Return the [x, y] coordinate for the center point of the cell that contains the specified text.  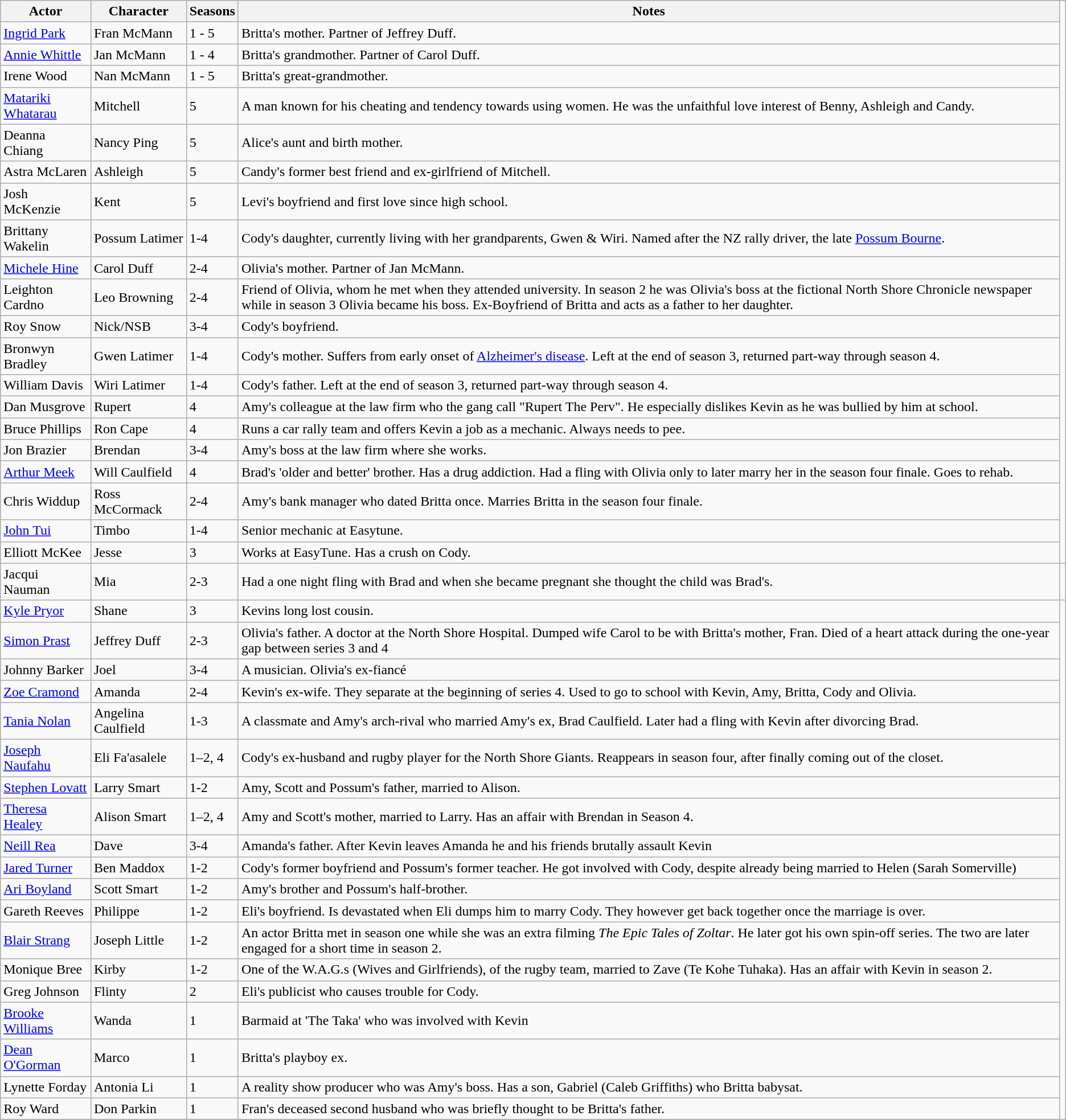
Cody's mother. Suffers from early onset of Alzheimer's disease. Left at the end of season 3, returned part-way through season 4. [649, 355]
Joseph Little [138, 941]
Brooke Williams [46, 1020]
Levi's boyfriend and first love since high school. [649, 202]
Tania Nolan [46, 721]
A man known for his cheating and tendency towards using women. He was the unfaithful love interest of Benny, Ashleigh and Candy. [649, 106]
Zoe Cramond [46, 691]
Cody's boyfriend. [649, 326]
Elliott McKee [46, 552]
Ben Maddox [138, 868]
Eli Fa'asalele [138, 757]
Annie Whittle [46, 55]
Possum Latimer [138, 238]
Brendan [138, 450]
Cody's former boyfriend and Possum's former teacher. He got involved with Cody, despite already being married to Helen (Sarah Somerville) [649, 868]
Mitchell [138, 106]
Senior mechanic at Easytune. [649, 531]
William Davis [46, 385]
Dave [138, 846]
Barmaid at 'The Taka' who was involved with Kevin [649, 1020]
Britta's great-grandmother. [649, 76]
Jeffrey Duff [138, 640]
Actor [46, 11]
Ingrid Park [46, 33]
Theresa Healey [46, 817]
Eli's publicist who causes trouble for Cody. [649, 991]
A musician. Olivia's ex-fiancé [649, 670]
Jon Brazier [46, 450]
Don Parkin [138, 1109]
Kent [138, 202]
Larry Smart [138, 787]
Runs a car rally team and offers Kevin a job as a mechanic. Always needs to pee. [649, 429]
Stephen Lovatt [46, 787]
Notes [649, 11]
Amy's boss at the law firm where she works. [649, 450]
Kyle Pryor [46, 611]
Kirby [138, 970]
Kevin's ex-wife. They separate at the beginning of series 4. Used to go to school with Kevin, Amy, Britta, Cody and Olivia. [649, 691]
Chris Widdup [46, 501]
Simon Prast [46, 640]
Had a one night fling with Brad and when she became pregnant she thought the child was Brad's. [649, 582]
Lynette Forday [46, 1087]
Carol Duff [138, 268]
Wanda [138, 1020]
A reality show producer who was Amy's boss. Has a son, Gabriel (Caleb Griffiths) who Britta babysat. [649, 1087]
Gwen Latimer [138, 355]
Leighton Cardno [46, 297]
Greg Johnson [46, 991]
Wiri Latimer [138, 385]
Roy Ward [46, 1109]
Ron Cape [138, 429]
Bruce Phillips [46, 429]
Brittany Wakelin [46, 238]
Astra McLaren [46, 172]
Joseph Naufahu [46, 757]
Shane [138, 611]
Cody's father. Left at the end of season 3, returned part-way through season 4. [649, 385]
Arthur Meek [46, 472]
Scott Smart [138, 889]
Bronwyn Bradley [46, 355]
Joel [138, 670]
Cody's ex-husband and rugby player for the North Shore Giants. Reappears in season four, after finally coming out of the closet. [649, 757]
Leo Browning [138, 297]
Johnny Barker [46, 670]
Britta's playboy ex. [649, 1058]
Eli's boyfriend. Is devastated when Eli dumps him to marry Cody. They however get back together once the marriage is over. [649, 911]
Gareth Reeves [46, 911]
Britta's mother. Partner of Jeffrey Duff. [649, 33]
Fran's deceased second husband who was briefly thought to be Britta's father. [649, 1109]
Seasons [212, 11]
Rupert [138, 407]
Jared Turner [46, 868]
Mia [138, 582]
A classmate and Amy's arch-rival who married Amy's ex, Brad Caulfield. Later had a fling with Kevin after divorcing Brad. [649, 721]
Neill Rea [46, 846]
Ross McCormack [138, 501]
Angelina Caulfield [138, 721]
Olivia's mother. Partner of Jan McMann. [649, 268]
Brad's 'older and better' brother. Has a drug addiction. Had a fling with Olivia only to later marry her in the season four finale. Goes to rehab. [649, 472]
Alice's aunt and birth mother. [649, 142]
Amy's colleague at the law firm who the gang call "Rupert The Perv". He especially dislikes Kevin as he was bullied by him at school. [649, 407]
Amy's bank manager who dated Britta once. Marries Britta in the season four finale. [649, 501]
Monique Bree [46, 970]
Cody's daughter, currently living with her grandparents, Gwen & Wiri. Named after the NZ rally driver, the late Possum Bourne. [649, 238]
Will Caulfield [138, 472]
Kevins long lost cousin. [649, 611]
Amy and Scott's mother, married to Larry. Has an affair with Brendan in Season 4. [649, 817]
Candy's former best friend and ex-girlfriend of Mitchell. [649, 172]
1-3 [212, 721]
Matariki Whatarau [46, 106]
John Tui [46, 531]
Dean O'Gorman [46, 1058]
Character [138, 11]
Britta's grandmother. Partner of Carol Duff. [649, 55]
Amy's brother and Possum's half-brother. [649, 889]
Irene Wood [46, 76]
One of the W.A.G.s (Wives and Girlfriends), of the rugby team, married to Zave (Te Kohe Tuhaka). Has an affair with Kevin in season 2. [649, 970]
Josh McKenzie [46, 202]
Ashleigh [138, 172]
Jacqui Nauman [46, 582]
Antonia Li [138, 1087]
Works at EasyTune. Has a crush on Cody. [649, 552]
Marco [138, 1058]
Nick/NSB [138, 326]
Blair Strang [46, 941]
Roy Snow [46, 326]
Flinty [138, 991]
Amy, Scott and Possum's father, married to Alison. [649, 787]
Dan Musgrove [46, 407]
Alison Smart [138, 817]
Jesse [138, 552]
Deanna Chiang [46, 142]
Philippe [138, 911]
Nancy Ping [138, 142]
Timbo [138, 531]
Amanda [138, 691]
Jan McMann [138, 55]
Michele Hine [46, 268]
Nan McMann [138, 76]
Amanda's father. After Kevin leaves Amanda he and his friends brutally assault Kevin [649, 846]
Fran McMann [138, 33]
2 [212, 991]
Ari Boyland [46, 889]
1 - 4 [212, 55]
